Determine the (x, y) coordinate at the center of the cell enclosing the given text.  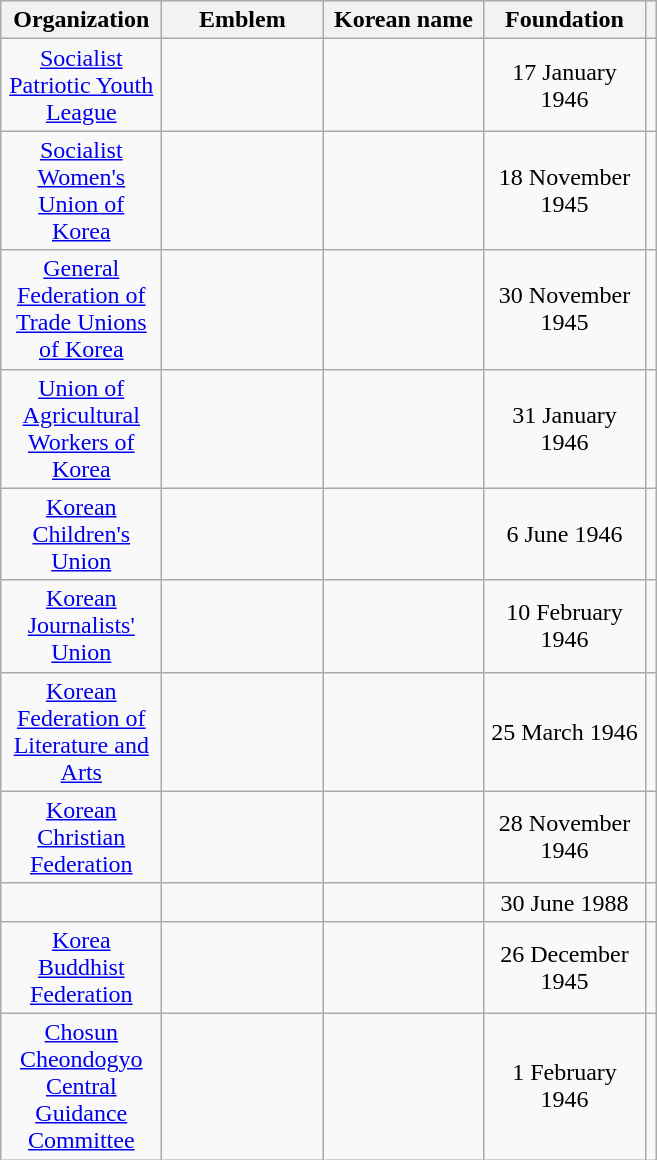
Korean Journalists' Union (82, 626)
6 June 1946 (564, 534)
Socialist Women's Union of Korea (82, 190)
Foundation (564, 20)
General Federation of Trade Unions of Korea (82, 310)
Korean Children's Union (82, 534)
26 December 1945 (564, 967)
17 January 1946 (564, 85)
Chosun Cheondogyo Central Guidance Committee (82, 1086)
31 January 1946 (564, 428)
28 November 1946 (564, 837)
1 February 1946 (564, 1086)
Organization (82, 20)
Korean Federation of Literature and Arts (82, 732)
30 November 1945 (564, 310)
Union of Agricultural Workers of Korea (82, 428)
Korean name (404, 20)
10 February 1946 (564, 626)
18 November 1945 (564, 190)
Socialist Patriotic Youth League (82, 85)
Korea Buddhist Federation (82, 967)
Emblem (242, 20)
30 June 1988 (564, 902)
25 March 1946 (564, 732)
Korean Christian Federation (82, 837)
